Pinpoint the cell where the given text exists, returning its [X, Y] midpoint coordinate. 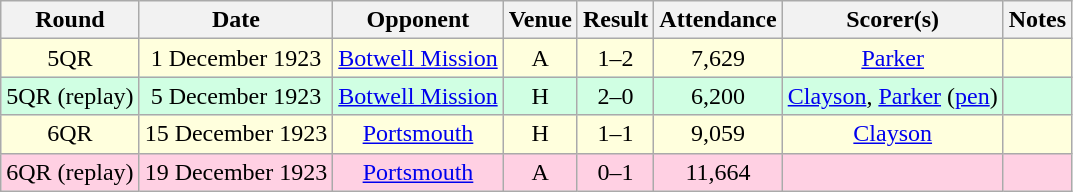
Notes [1037, 20]
Opponent [418, 20]
Date [236, 20]
19 December 1923 [236, 172]
9,059 [718, 134]
Clayson [892, 134]
6QR [70, 134]
2–0 [615, 96]
Scorer(s) [892, 20]
Round [70, 20]
15 December 1923 [236, 134]
Attendance [718, 20]
5 December 1923 [236, 96]
5QR [70, 58]
11,664 [718, 172]
Parker [892, 58]
1 December 1923 [236, 58]
6QR (replay) [70, 172]
Result [615, 20]
0–1 [615, 172]
Clayson, Parker (pen) [892, 96]
Venue [540, 20]
1–2 [615, 58]
7,629 [718, 58]
1–1 [615, 134]
5QR (replay) [70, 96]
6,200 [718, 96]
